Detect which cell encompasses the target text, then output its [x, y] center coordinate. 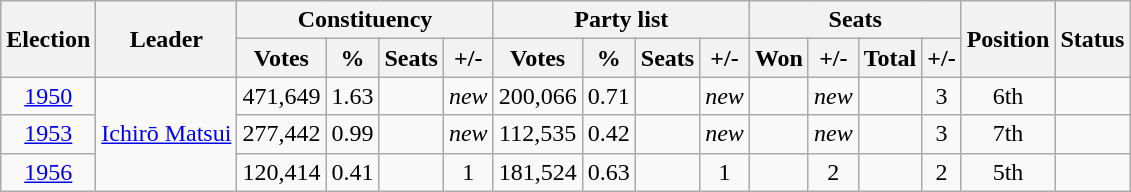
1956 [48, 172]
0.71 [608, 96]
0.99 [352, 134]
277,442 [282, 134]
Won [778, 58]
6th [1008, 96]
0.42 [608, 134]
7th [1008, 134]
1.63 [352, 96]
Constituency [365, 20]
0.63 [608, 172]
120,414 [282, 172]
Position [1008, 39]
181,524 [538, 172]
Leader [166, 39]
1950 [48, 96]
471,649 [282, 96]
0.41 [352, 172]
1953 [48, 134]
112,535 [538, 134]
200,066 [538, 96]
Ichirō Matsui [166, 134]
Election [48, 39]
Status [1092, 39]
5th [1008, 172]
Total [890, 58]
Party list [621, 20]
